From the cell containing the given text, extract its center point as (x, y) coordinate. 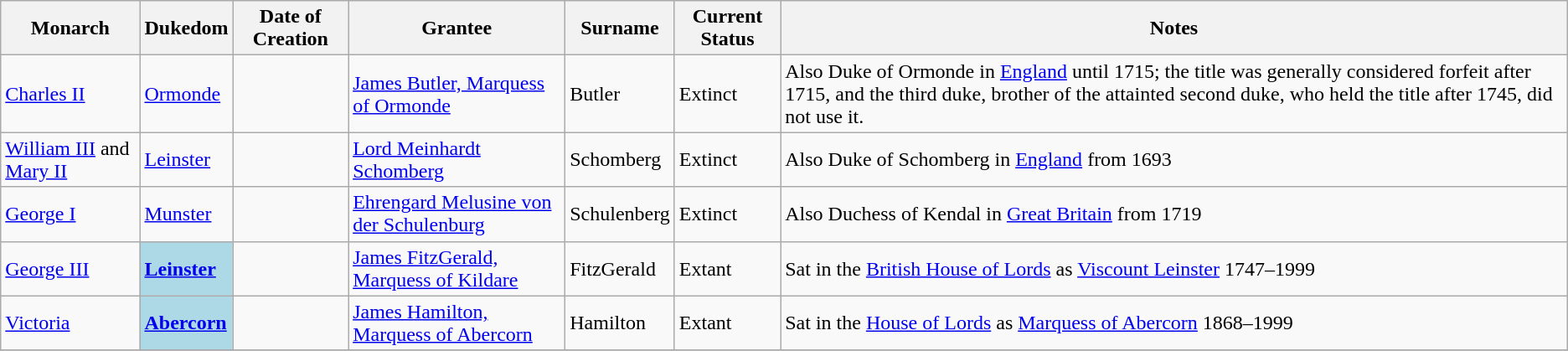
Hamilton (620, 323)
Dukedom (186, 28)
James FitzGerald, Marquess of Kildare (457, 268)
Charles II (70, 94)
FitzGerald (620, 268)
James Butler, Marquess of Ormonde (457, 94)
Also Duke of Schomberg in England from 1693 (1174, 159)
Also Duchess of Kendal in Great Britain from 1719 (1174, 214)
Monarch (70, 28)
Date of Creation (291, 28)
George I (70, 214)
William III and Mary II (70, 159)
Schulenberg (620, 214)
Current Status (727, 28)
Ormonde (186, 94)
Sat in the British House of Lords as Viscount Leinster 1747–1999 (1174, 268)
Victoria (70, 323)
Notes (1174, 28)
Sat in the House of Lords as Marquess of Abercorn 1868–1999 (1174, 323)
Grantee (457, 28)
George III (70, 268)
Schomberg (620, 159)
Lord Meinhardt Schomberg (457, 159)
Butler (620, 94)
Ehrengard Melusine von der Schulenburg (457, 214)
Surname (620, 28)
Munster (186, 214)
Abercorn (186, 323)
James Hamilton, Marquess of Abercorn (457, 323)
